Detect which cell encompasses the target text, then output its [X, Y] center coordinate. 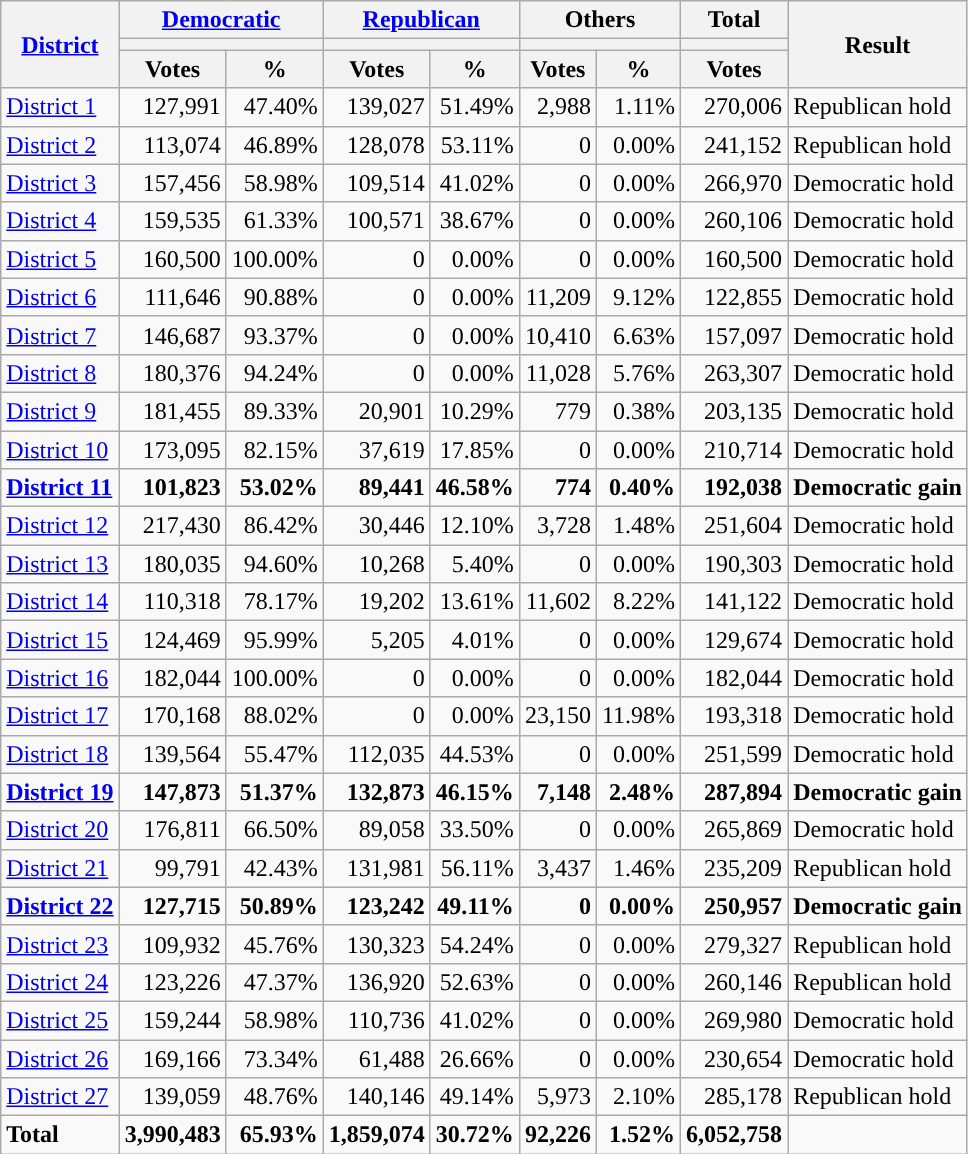
47.37% [274, 982]
30.72% [474, 1135]
203,135 [734, 411]
52.63% [474, 982]
6,052,758 [734, 1135]
49.11% [474, 906]
260,146 [734, 982]
279,327 [734, 944]
33.50% [474, 830]
District 27 [60, 1097]
127,715 [172, 906]
48.76% [274, 1097]
9.12% [638, 297]
District 22 [60, 906]
District 9 [60, 411]
3,990,483 [172, 1135]
District 18 [60, 754]
61,488 [376, 1059]
136,920 [376, 982]
141,122 [734, 602]
1.46% [638, 868]
89,058 [376, 830]
45.76% [274, 944]
District 15 [60, 640]
82.15% [274, 449]
District 20 [60, 830]
266,970 [734, 183]
159,535 [172, 221]
95.99% [274, 640]
270,006 [734, 107]
139,059 [172, 1097]
235,209 [734, 868]
779 [558, 411]
37,619 [376, 449]
129,674 [734, 640]
District 21 [60, 868]
10,410 [558, 335]
265,869 [734, 830]
111,646 [172, 297]
241,152 [734, 145]
54.24% [474, 944]
10,268 [376, 564]
287,894 [734, 792]
23,150 [558, 716]
District 14 [60, 602]
Democratic [221, 20]
78.17% [274, 602]
8.22% [638, 602]
1.11% [638, 107]
122,855 [734, 297]
170,168 [172, 716]
2.10% [638, 1097]
113,074 [172, 145]
Republican [421, 20]
11,209 [558, 297]
District 5 [60, 259]
3,437 [558, 868]
110,318 [172, 602]
District 12 [60, 526]
53.11% [474, 145]
101,823 [172, 488]
61.33% [274, 221]
147,873 [172, 792]
13.61% [474, 602]
251,599 [734, 754]
46.58% [474, 488]
110,736 [376, 1020]
District 23 [60, 944]
5,205 [376, 640]
176,811 [172, 830]
3,728 [558, 526]
District 2 [60, 145]
139,027 [376, 107]
124,469 [172, 640]
51.37% [274, 792]
19,202 [376, 602]
109,514 [376, 183]
128,078 [376, 145]
157,456 [172, 183]
11.98% [638, 716]
0.38% [638, 411]
88.02% [274, 716]
50.89% [274, 906]
Others [600, 20]
12.10% [474, 526]
73.34% [274, 1059]
181,455 [172, 411]
93.37% [274, 335]
26.66% [474, 1059]
90.88% [274, 297]
District 6 [60, 297]
46.89% [274, 145]
6.63% [638, 335]
53.02% [274, 488]
169,166 [172, 1059]
131,981 [376, 868]
46.15% [474, 792]
109,932 [172, 944]
230,654 [734, 1059]
Result [878, 44]
District [60, 44]
140,146 [376, 1097]
District 8 [60, 373]
112,035 [376, 754]
2,988 [558, 107]
260,106 [734, 221]
132,873 [376, 792]
285,178 [734, 1097]
District 26 [60, 1059]
89.33% [274, 411]
217,430 [172, 526]
263,307 [734, 373]
94.60% [274, 564]
District 11 [60, 488]
2.48% [638, 792]
1,859,074 [376, 1135]
173,095 [172, 449]
190,303 [734, 564]
1.52% [638, 1135]
47.40% [274, 107]
District 3 [60, 183]
District 13 [60, 564]
180,376 [172, 373]
District 4 [60, 221]
42.43% [274, 868]
30,446 [376, 526]
269,980 [734, 1020]
1.48% [638, 526]
District 19 [60, 792]
51.49% [474, 107]
250,957 [734, 906]
17.85% [474, 449]
86.42% [274, 526]
94.24% [274, 373]
89,441 [376, 488]
123,226 [172, 982]
5,973 [558, 1097]
146,687 [172, 335]
139,564 [172, 754]
4.01% [474, 640]
District 24 [60, 982]
66.50% [274, 830]
11,028 [558, 373]
99,791 [172, 868]
5.40% [474, 564]
0.40% [638, 488]
District 25 [60, 1020]
210,714 [734, 449]
7,148 [558, 792]
20,901 [376, 411]
56.11% [474, 868]
65.93% [274, 1135]
100,571 [376, 221]
193,318 [734, 716]
District 16 [60, 678]
District 7 [60, 335]
180,035 [172, 564]
92,226 [558, 1135]
192,038 [734, 488]
123,242 [376, 906]
127,991 [172, 107]
District 1 [60, 107]
251,604 [734, 526]
11,602 [558, 602]
130,323 [376, 944]
157,097 [734, 335]
55.47% [274, 754]
5.76% [638, 373]
District 10 [60, 449]
38.67% [474, 221]
10.29% [474, 411]
44.53% [474, 754]
District 17 [60, 716]
774 [558, 488]
159,244 [172, 1020]
49.14% [474, 1097]
